Search for the cell housing the specified text and yield its (X, Y) center coordinate. 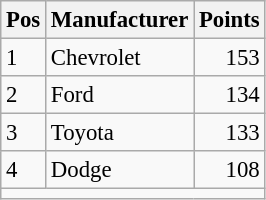
Pos (24, 20)
153 (230, 58)
Chevrolet (120, 58)
Dodge (120, 170)
4 (24, 170)
108 (230, 170)
2 (24, 95)
Ford (120, 95)
1 (24, 58)
Toyota (120, 133)
134 (230, 95)
3 (24, 133)
Points (230, 20)
133 (230, 133)
Manufacturer (120, 20)
